Return (x, y) of the center of cell containing provided text 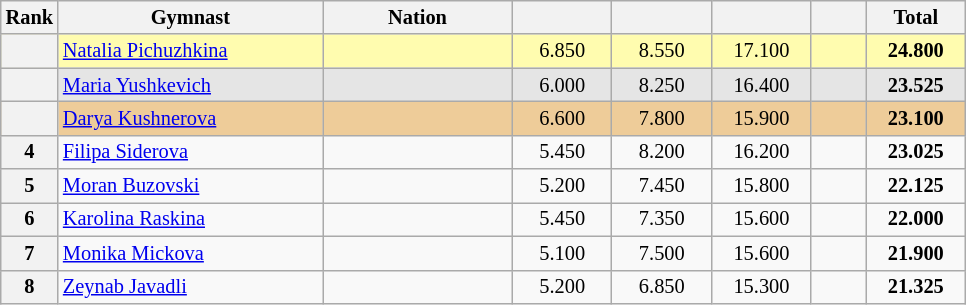
Natalia Pichuzhkina (190, 51)
Zeynab Javadli (190, 287)
8 (30, 287)
24.800 (916, 51)
15.900 (762, 118)
23.525 (916, 85)
4 (30, 152)
8.550 (662, 51)
Filipa Siderova (190, 152)
7 (30, 253)
16.200 (762, 152)
Gymnast (190, 17)
6.600 (562, 118)
Maria Yushkevich (190, 85)
Rank (30, 17)
7.450 (662, 186)
Karolina Raskina (190, 219)
17.100 (762, 51)
8.250 (662, 85)
6 (30, 219)
5.100 (562, 253)
21.900 (916, 253)
Nation (418, 17)
7.800 (662, 118)
Total (916, 17)
15.800 (762, 186)
23.100 (916, 118)
Moran Buzovski (190, 186)
6.000 (562, 85)
7.350 (662, 219)
15.300 (762, 287)
23.025 (916, 152)
Monika Mickova (190, 253)
22.125 (916, 186)
22.000 (916, 219)
Darya Kushnerova (190, 118)
7.500 (662, 253)
21.325 (916, 287)
8.200 (662, 152)
16.400 (762, 85)
5 (30, 186)
